From the cell containing the given text, extract its center point as (x, y) coordinate. 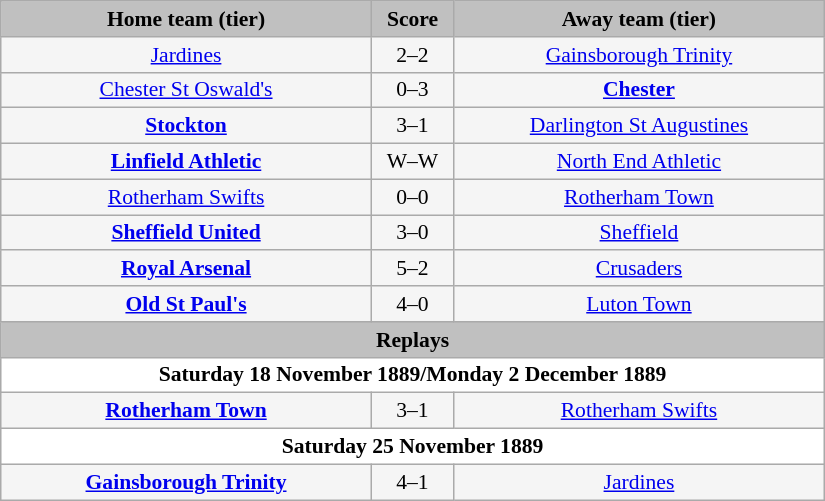
Old St Paul's (186, 304)
Score (412, 19)
Saturday 18 November 1889/Monday 2 December 1889 (413, 375)
3–0 (412, 233)
Darlington St Augustines (640, 126)
Stockton (186, 126)
4–0 (412, 304)
4–1 (412, 482)
Luton Town (640, 304)
North End Athletic (640, 162)
Saturday 25 November 1889 (413, 447)
0–3 (412, 90)
Chester St Oswald's (186, 90)
2–2 (412, 55)
5–2 (412, 269)
Sheffield United (186, 233)
Crusaders (640, 269)
W–W (412, 162)
Linfield Athletic (186, 162)
Away team (tier) (640, 19)
0–0 (412, 197)
Home team (tier) (186, 19)
Royal Arsenal (186, 269)
Replays (413, 340)
Sheffield (640, 233)
Chester (640, 90)
